Capture the cell that displays the provided text and extract its (X, Y) central coordinate. 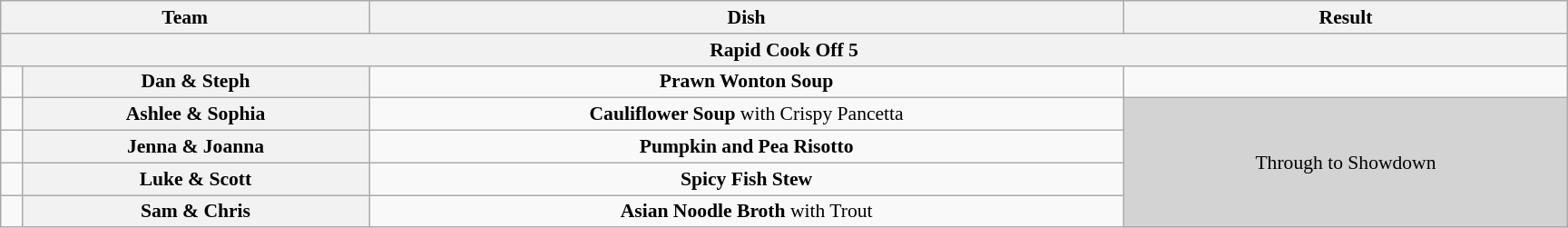
Asian Noodle Broth with Trout (747, 212)
Cauliflower Soup with Crispy Pancetta (747, 114)
Spicy Fish Stew (747, 179)
Through to Showdown (1347, 163)
Luke & Scott (195, 179)
Ashlee & Sophia (195, 114)
Prawn Wonton Soup (747, 82)
Team (185, 17)
Result (1347, 17)
Dish (747, 17)
Dan & Steph (195, 82)
Rapid Cook Off 5 (784, 50)
Sam & Chris (195, 212)
Pumpkin and Pea Risotto (747, 147)
Jenna & Joanna (195, 147)
